Locate the cell with the specified text and output its [X, Y] center coordinate. 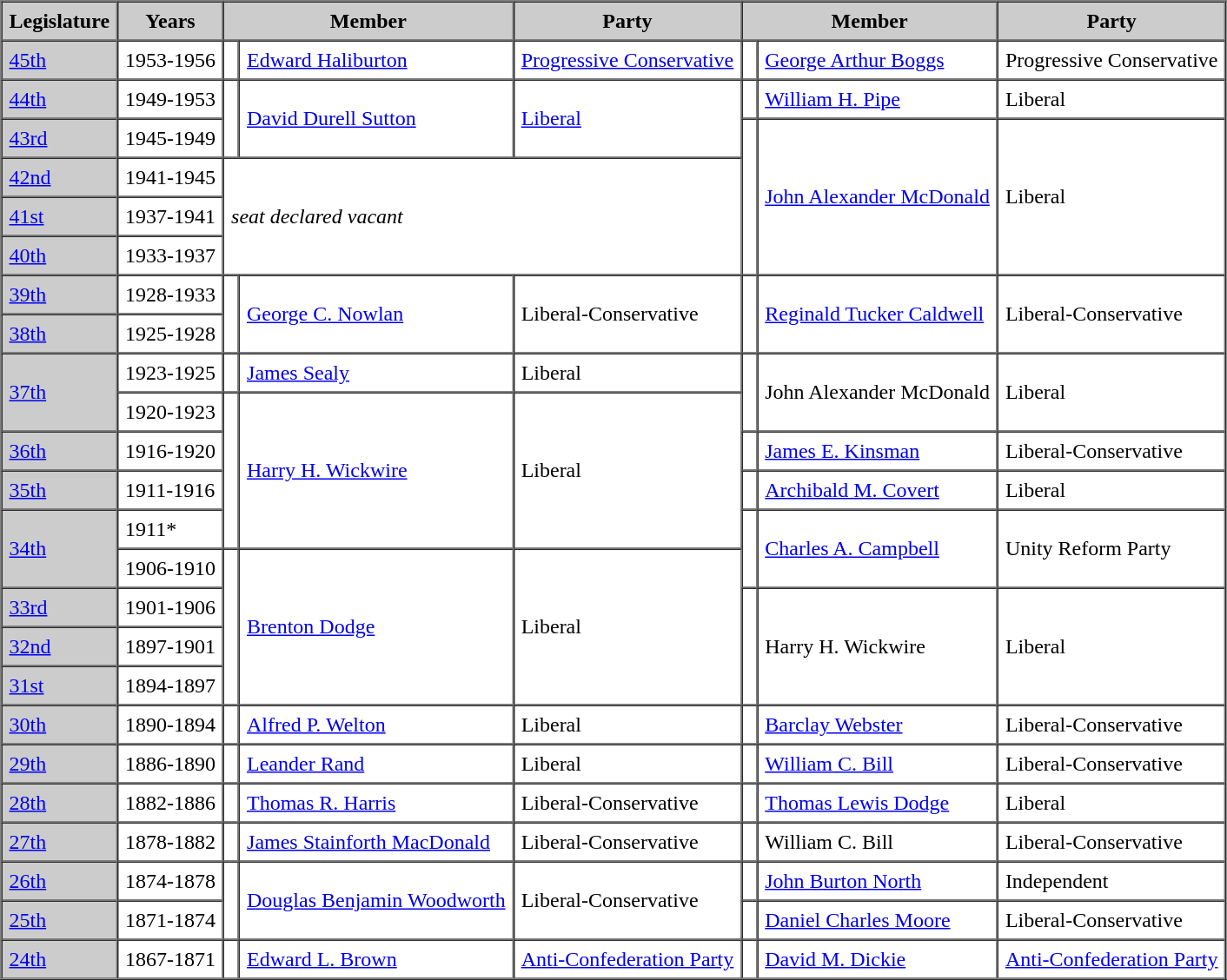
1882-1886 [170, 803]
John Burton North [878, 881]
Years [170, 21]
1911* [170, 528]
1928-1933 [170, 294]
33rd [60, 606]
1867-1871 [170, 959]
David Durell Sutton [376, 119]
1923-1925 [170, 372]
26th [60, 881]
Thomas Lewis Dodge [878, 803]
1920-1923 [170, 412]
35th [60, 490]
1933-1937 [170, 255]
Archibald M. Covert [878, 490]
28th [60, 803]
1871-1874 [170, 919]
James Sealy [376, 372]
1941-1945 [170, 177]
1937-1941 [170, 215]
Legislature [60, 21]
seat declared vacant [482, 217]
1890-1894 [170, 725]
1906-1910 [170, 568]
38th [60, 334]
27th [60, 841]
1874-1878 [170, 881]
43rd [60, 137]
Reginald Tucker Caldwell [878, 314]
1878-1882 [170, 841]
32nd [60, 646]
Independent [1112, 881]
1911-1916 [170, 490]
1953-1956 [170, 59]
George Arthur Boggs [878, 59]
Thomas R. Harris [376, 803]
1897-1901 [170, 646]
1925-1928 [170, 334]
42nd [60, 177]
Brenton Dodge [376, 627]
1901-1906 [170, 606]
William H. Pipe [878, 99]
Charles A. Campbell [878, 548]
Unity Reform Party [1112, 548]
39th [60, 294]
45th [60, 59]
34th [60, 548]
Alfred P. Welton [376, 725]
James Stainforth MacDonald [376, 841]
40th [60, 255]
1894-1897 [170, 685]
Daniel Charles Moore [878, 919]
David M. Dickie [878, 959]
44th [60, 99]
1949-1953 [170, 99]
Barclay Webster [878, 725]
Douglas Benjamin Woodworth [376, 901]
1916-1920 [170, 450]
1886-1890 [170, 763]
29th [60, 763]
James E. Kinsman [878, 450]
41st [60, 215]
31st [60, 685]
36th [60, 450]
Leander Rand [376, 763]
1945-1949 [170, 137]
37th [60, 392]
24th [60, 959]
Edward L. Brown [376, 959]
30th [60, 725]
George C. Nowlan [376, 314]
25th [60, 919]
Edward Haliburton [376, 59]
